Search for the cell housing the specified text and yield its (X, Y) center coordinate. 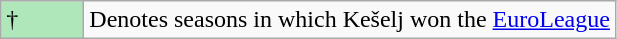
† (42, 20)
Denotes seasons in which Kešelj won the EuroLeague (350, 20)
